Find where the given text appears and provide that cell's center as (X, Y) coordinate. 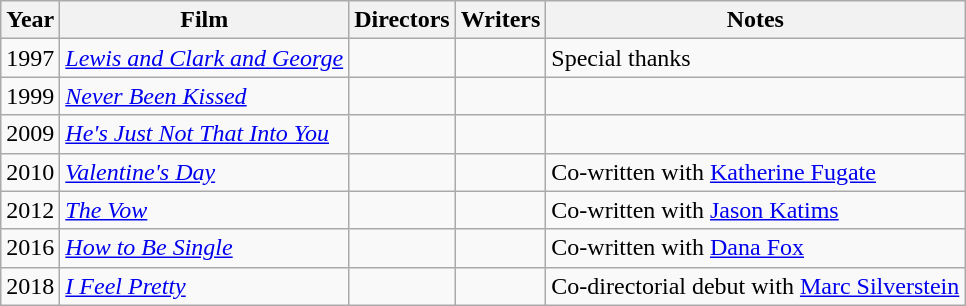
He's Just Not That Into You (204, 134)
Notes (756, 20)
Year (30, 20)
Valentine's Day (204, 172)
2012 (30, 210)
2018 (30, 286)
1999 (30, 96)
2016 (30, 248)
Co-directorial debut with Marc Silverstein (756, 286)
2010 (30, 172)
Co-written with Jason Katims (756, 210)
I Feel Pretty (204, 286)
Never Been Kissed (204, 96)
2009 (30, 134)
Special thanks (756, 58)
How to Be Single (204, 248)
Writers (500, 20)
1997 (30, 58)
Film (204, 20)
Co-written with Dana Fox (756, 248)
Directors (402, 20)
Lewis and Clark and George (204, 58)
Co-written with Katherine Fugate (756, 172)
The Vow (204, 210)
